For the text-containing cell, return its midpoint in (X, Y) coordinate format. 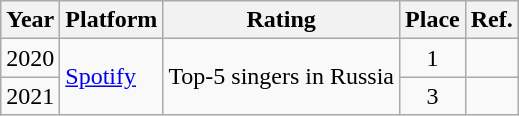
2020 (30, 58)
Ref. (492, 20)
Spotify (112, 77)
Top-5 singers in Russia (282, 77)
Rating (282, 20)
3 (433, 96)
2021 (30, 96)
Place (433, 20)
Year (30, 20)
1 (433, 58)
Platform (112, 20)
